Output the (X, Y) coordinate of the center of the cell containing the given text.  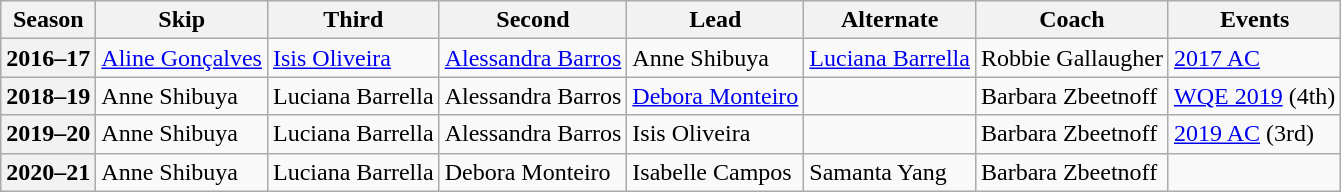
2019–20 (48, 134)
2017 AC (1254, 58)
Robbie Gallaugher (1072, 58)
Events (1254, 20)
2020–21 (48, 172)
2019 AC (3rd) (1254, 134)
Samanta Yang (890, 172)
WQE 2019 (4th) (1254, 96)
Season (48, 20)
2016–17 (48, 58)
Aline Gonçalves (182, 58)
2018–19 (48, 96)
Alternate (890, 20)
Coach (1072, 20)
Skip (182, 20)
Second (533, 20)
Isabelle Campos (716, 172)
Third (353, 20)
Lead (716, 20)
